Return the [x, y] coordinate for the center point of the cell that contains the specified text.  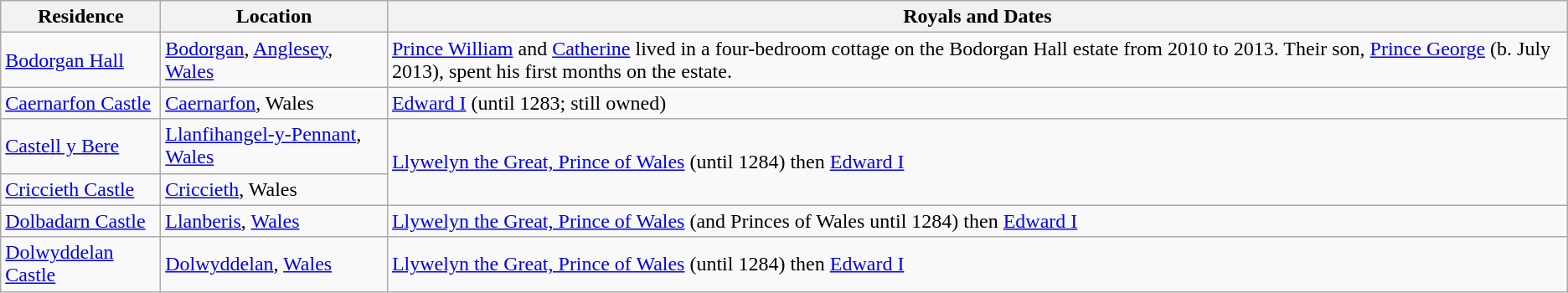
Criccieth Castle [80, 189]
Caernarfon, Wales [275, 103]
Residence [80, 17]
Dolwyddelan, Wales [275, 265]
Royals and Dates [977, 17]
Llanberis, Wales [275, 221]
Dolbadarn Castle [80, 221]
Location [275, 17]
Dolwyddelan Castle [80, 265]
Bodorgan Hall [80, 60]
Llywelyn the Great, Prince of Wales (and Princes of Wales until 1284) then Edward I [977, 221]
Bodorgan, Anglesey, Wales [275, 60]
Castell y Bere [80, 146]
Edward I (until 1283; still owned) [977, 103]
Llanfihangel-y-Pennant, Wales [275, 146]
Criccieth, Wales [275, 189]
Caernarfon Castle [80, 103]
